Search for the cell housing the specified text and yield its [X, Y] center coordinate. 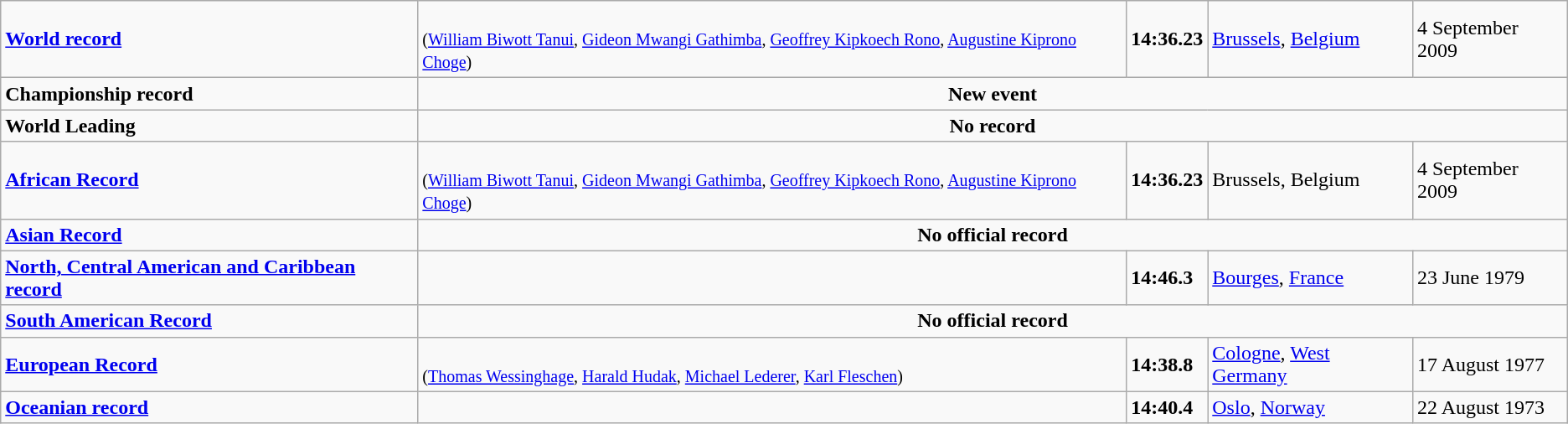
European Record [209, 364]
22 August 1973 [1489, 407]
23 June 1979 [1489, 278]
No record [993, 126]
Championship record [209, 94]
Bourges, France [1310, 278]
(Thomas Wessinghage, Harald Hudak, Michael Lederer, Karl Fleschen) [772, 364]
Cologne, West Germany [1310, 364]
New event [993, 94]
Asian Record [209, 235]
World record [209, 39]
Oslo, Norway [1310, 407]
14:38.8 [1168, 364]
World Leading [209, 126]
Oceanian record [209, 407]
African Record [209, 180]
14:46.3 [1168, 278]
South American Record [209, 321]
17 August 1977 [1489, 364]
14:40.4 [1168, 407]
North, Central American and Caribbean record [209, 278]
